Extract the [X, Y] coordinate from the center of the cell holding the provided text.  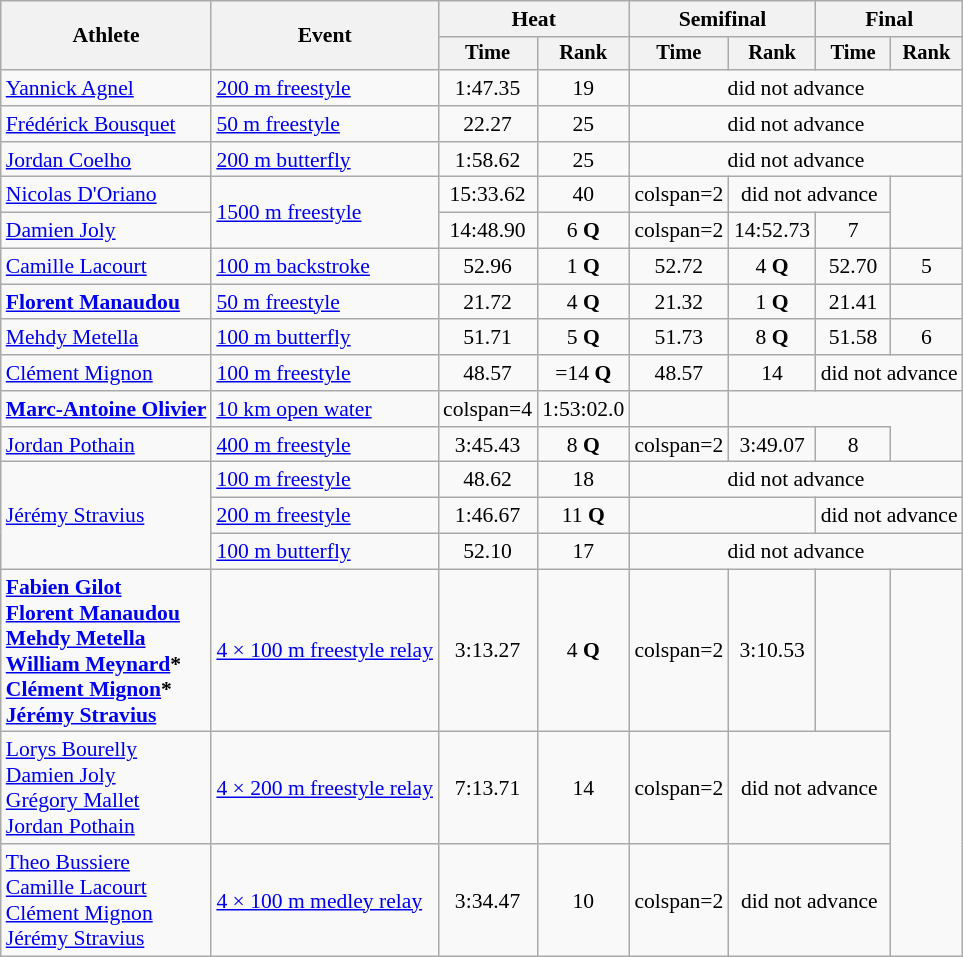
3:49.07 [772, 445]
21.41 [854, 302]
Fabien GilotFlorent ManaudouMehdy MetellaWilliam Meynard*Clément Mignon*Jérémy Stravius [106, 650]
15:33.62 [488, 195]
6 [926, 338]
400 m freestyle [324, 445]
3:13.27 [488, 650]
Camille Lacourt [106, 267]
3:10.53 [772, 650]
21.32 [678, 302]
14:52.73 [772, 231]
Heat [534, 19]
5 [926, 267]
52.96 [488, 267]
51.58 [854, 338]
52.72 [678, 267]
Florent Manaudou [106, 302]
=14 Q [583, 373]
Damien Joly [106, 231]
3:34.47 [488, 900]
21.72 [488, 302]
19 [583, 88]
Final [890, 19]
14:48.90 [488, 231]
colspan=4 [488, 409]
Marc-Antoine Olivier [106, 409]
Jérémy Stravius [106, 516]
6 Q [583, 231]
7:13.71 [488, 788]
Jordan Pothain [106, 445]
7 [854, 231]
18 [583, 480]
1500 m freestyle [324, 212]
1:46.67 [488, 516]
1:53:02.0 [583, 409]
Lorys BourellyDamien JolyGrégory MalletJordan Pothain [106, 788]
Jordan Coelho [106, 160]
Theo BussiereCamille LacourtClément MignonJérémy Stravius [106, 900]
4 × 100 m medley relay [324, 900]
52.10 [488, 552]
51.71 [488, 338]
200 m butterfly [324, 160]
3:45.43 [488, 445]
4 × 100 m freestyle relay [324, 650]
51.73 [678, 338]
22.27 [488, 124]
48.62 [488, 480]
Clément Mignon [106, 373]
Athlete [106, 36]
Mehdy Metella [106, 338]
17 [583, 552]
Frédérick Bousquet [106, 124]
8 [854, 445]
Semifinal [722, 19]
5 Q [583, 338]
11 Q [583, 516]
10 km open water [324, 409]
Nicolas D'Oriano [106, 195]
52.70 [854, 267]
40 [583, 195]
4 × 200 m freestyle relay [324, 788]
Yannick Agnel [106, 88]
100 m backstroke [324, 267]
1:58.62 [488, 160]
Event [324, 36]
1:47.35 [488, 88]
10 [583, 900]
